For the text-containing cell, return its midpoint in [x, y] coordinate format. 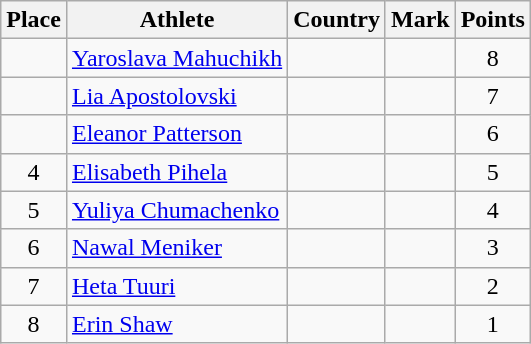
3 [492, 248]
Athlete [176, 20]
Eleanor Patterson [176, 134]
Erin Shaw [176, 324]
Mark [420, 20]
2 [492, 286]
Heta Tuuri [176, 286]
Lia Apostolovski [176, 96]
Yuliya Chumachenko [176, 210]
Elisabeth Pihela [176, 172]
Yaroslava Mahuchikh [176, 58]
Nawal Meniker [176, 248]
Points [492, 20]
1 [492, 324]
Place [34, 20]
Country [337, 20]
